From the cell containing the given text, extract its center point as (x, y) coordinate. 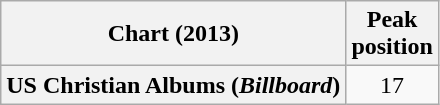
Chart (2013) (174, 34)
17 (392, 85)
Peakposition (392, 34)
US Christian Albums (Billboard) (174, 85)
